Pinpoint the cell where the given text exists, returning its [x, y] midpoint coordinate. 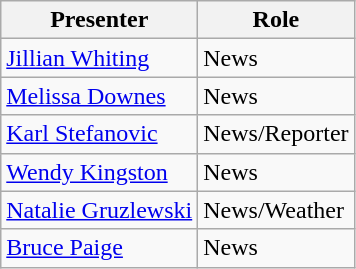
Wendy Kingston [100, 172]
Presenter [100, 20]
Role [276, 20]
Bruce Paige [100, 248]
Karl Stefanovic [100, 134]
Melissa Downes [100, 96]
Jillian Whiting [100, 58]
News/Weather [276, 210]
News/Reporter [276, 134]
Natalie Gruzlewski [100, 210]
